Search for the cell housing the specified text and yield its [x, y] center coordinate. 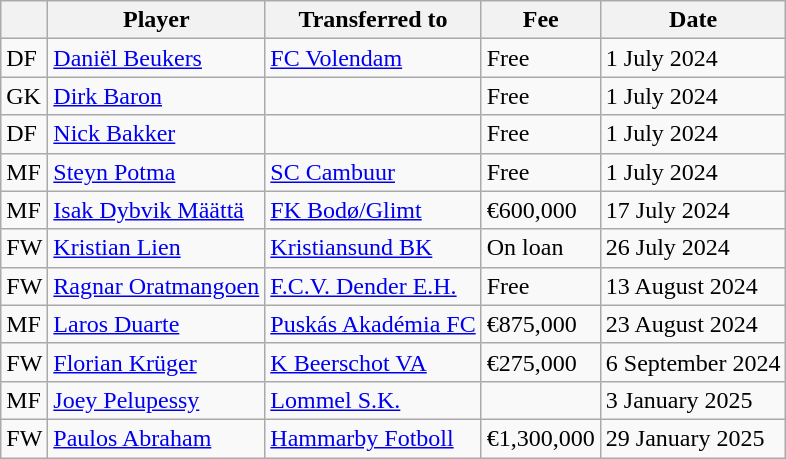
Fee [540, 20]
Laros Duarte [156, 324]
K Beerschot VA [373, 362]
Lommel S.K. [373, 400]
Date [693, 20]
Nick Bakker [156, 134]
€600,000 [540, 210]
17 July 2024 [693, 210]
Hammarby Fotboll [373, 438]
3 January 2025 [693, 400]
Paulos Abraham [156, 438]
13 August 2024 [693, 286]
Kristian Lien [156, 248]
26 July 2024 [693, 248]
€875,000 [540, 324]
Joey Pelupessy [156, 400]
€1,300,000 [540, 438]
Player [156, 20]
Florian Krüger [156, 362]
€275,000 [540, 362]
GK [24, 96]
Steyn Potma [156, 172]
Ragnar Oratmangoen [156, 286]
Puskás Akadémia FC [373, 324]
SC Cambuur [373, 172]
Isak Dybvik Määttä [156, 210]
Kristiansund BK [373, 248]
23 August 2024 [693, 324]
29 January 2025 [693, 438]
On loan [540, 248]
FK Bodø/Glimt [373, 210]
Daniël Beukers [156, 58]
Transferred to [373, 20]
Dirk Baron [156, 96]
FC Volendam [373, 58]
6 September 2024 [693, 362]
F.C.V. Dender E.H. [373, 286]
